Determine the (X, Y) coordinate at the center of the cell enclosing the given text.  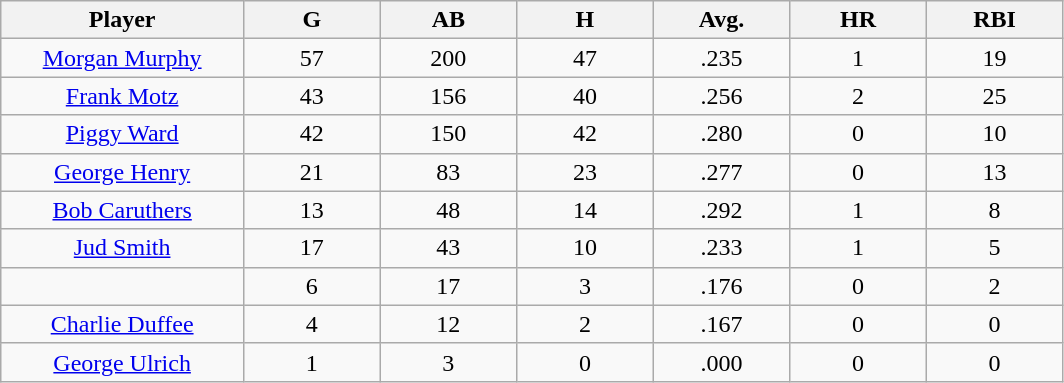
4 (312, 324)
Player (122, 20)
25 (994, 96)
19 (994, 58)
RBI (994, 20)
.280 (722, 134)
HR (858, 20)
14 (586, 210)
George Ulrich (122, 362)
57 (312, 58)
.167 (722, 324)
.000 (722, 362)
Morgan Murphy (122, 58)
21 (312, 172)
Jud Smith (122, 248)
George Henry (122, 172)
48 (448, 210)
.233 (722, 248)
.235 (722, 58)
.277 (722, 172)
156 (448, 96)
Charlie Duffee (122, 324)
40 (586, 96)
150 (448, 134)
200 (448, 58)
.176 (722, 286)
12 (448, 324)
.256 (722, 96)
Frank Motz (122, 96)
6 (312, 286)
.292 (722, 210)
Piggy Ward (122, 134)
83 (448, 172)
H (586, 20)
Bob Caruthers (122, 210)
8 (994, 210)
Avg. (722, 20)
5 (994, 248)
47 (586, 58)
23 (586, 172)
G (312, 20)
AB (448, 20)
